Output the (X, Y) coordinate of the center of the cell containing the given text.  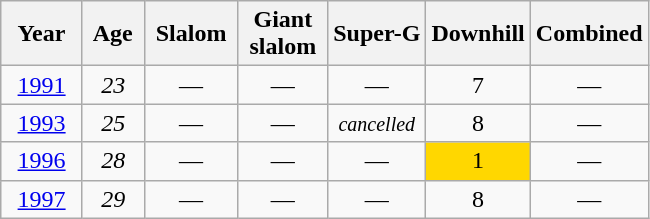
1996 (42, 161)
29 (113, 199)
1997 (42, 199)
Downhill (478, 34)
Slalom (191, 34)
Super-G (377, 34)
23 (113, 85)
Giant slalom (283, 34)
Age (113, 34)
28 (113, 161)
Combined (589, 34)
7 (478, 85)
1 (478, 161)
cancelled (377, 123)
1993 (42, 123)
25 (113, 123)
1991 (42, 85)
Year (42, 34)
